Return (X, Y) of the center of cell containing provided text 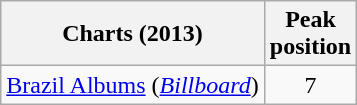
Charts (2013) (133, 34)
Peakposition (310, 34)
Brazil Albums (Billboard) (133, 85)
7 (310, 85)
